For the text-containing cell, return its midpoint in [x, y] coordinate format. 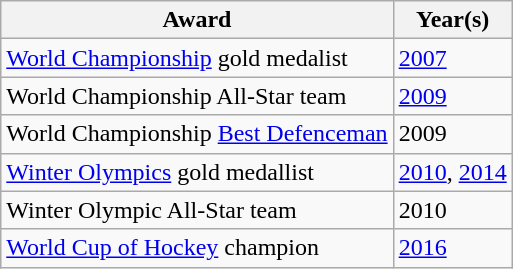
2010, 2014 [452, 172]
World Championship All-Star team [197, 96]
2010 [452, 210]
World Cup of Hockey champion [197, 248]
Winter Olympic All-Star team [197, 210]
2007 [452, 58]
Award [197, 20]
2016 [452, 248]
World Championship gold medalist [197, 58]
World Championship Best Defenceman [197, 134]
Year(s) [452, 20]
Winter Olympics gold medallist [197, 172]
